Locate the cell with the specified text and output its (X, Y) center coordinate. 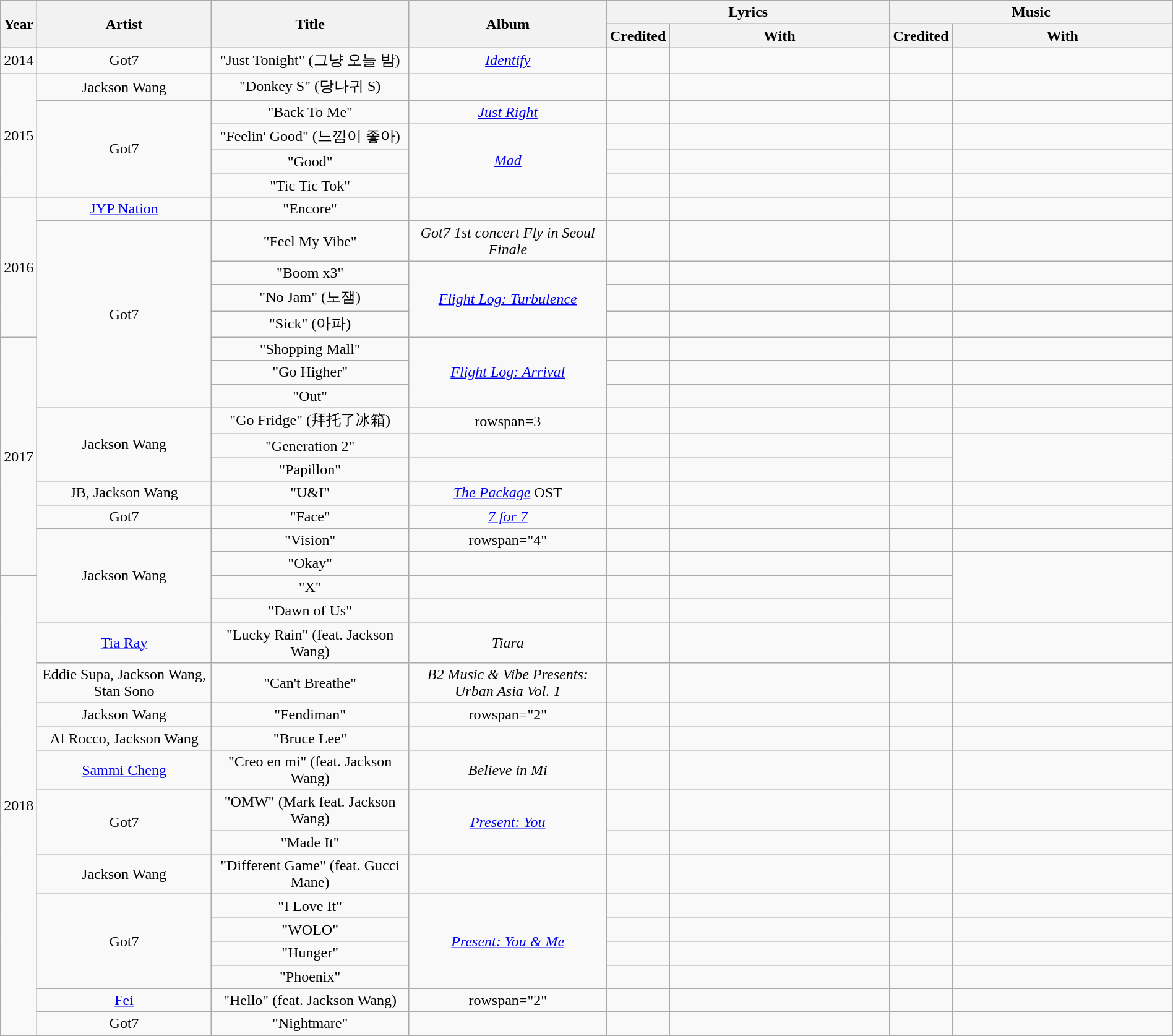
B2 Music & Vibe Presents: Urban Asia Vol. 1 (508, 683)
"Out" (310, 396)
7 for 7 (508, 516)
"Different Game" (feat. Gucci Mane) (310, 875)
Present: You (508, 823)
"Good" (310, 162)
"Shopping Mall" (310, 349)
"Donkey S" (당나귀 S) (310, 87)
2018 (19, 805)
"Encore" (310, 209)
Title (310, 24)
"Tic Tic Tok" (310, 186)
"WOLO" (310, 930)
Flight Log: Arrival (508, 372)
"Nightmare" (310, 1024)
2015 (19, 135)
"Hunger" (310, 953)
"Vision" (310, 540)
"Creo en mi" (feat. Jackson Wang) (310, 771)
"Lucky Rain" (feat. Jackson Wang) (310, 642)
JYP Nation (124, 209)
Album (508, 24)
Artist (124, 24)
"Can't Breathe" (310, 683)
"U&I" (310, 493)
Believe in Mi (508, 771)
"Dawn of Us" (310, 610)
"Go Fridge" (拜托了冰箱) (310, 421)
"Go Higher" (310, 372)
Al Rocco, Jackson Wang (124, 738)
"Phoenix" (310, 977)
rowspan=3 (508, 421)
"I Love It" (310, 906)
Present: You & Me (508, 941)
Year (19, 24)
JB, Jackson Wang (124, 493)
"Boom x3" (310, 273)
"Just Tonight" (그냥 오늘 밤) (310, 61)
Flight Log: Turbulence (508, 299)
Just Right (508, 112)
"Back To Me" (310, 112)
"Fendiman" (310, 714)
"Sick" (아파) (310, 324)
Got7 1st concert Fly in Seoul Finale (508, 241)
Lyrics (749, 12)
Eddie Supa, Jackson Wang, Stan Sono (124, 683)
Tia Ray (124, 642)
"Papillon" (310, 469)
"X" (310, 587)
"Bruce Lee" (310, 738)
"Generation 2" (310, 446)
"Hello" (feat. Jackson Wang) (310, 1000)
Tiara (508, 642)
rowspan="4" (508, 540)
"Made It" (310, 842)
2016 (19, 267)
"Feel My Vibe" (310, 241)
The Package OST (508, 493)
"OMW" (Mark feat. Jackson Wang) (310, 810)
"Okay" (310, 563)
2014 (19, 61)
"No Jam" (노잼) (310, 298)
2017 (19, 456)
Identify (508, 61)
Sammi Cheng (124, 771)
"Face" (310, 516)
Mad (508, 161)
"Feelin' Good" (느낌이 좋아) (310, 137)
Fei (124, 1000)
Music (1031, 12)
